Extract the (X, Y) coordinate from the center of the cell holding the provided text.  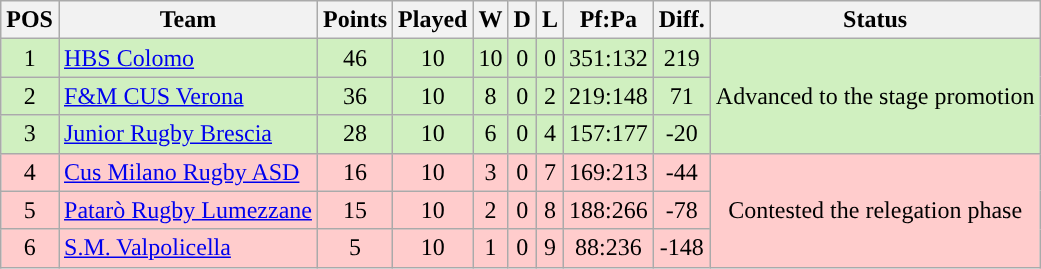
Diff. (682, 20)
Contested the relegation phase (875, 210)
36 (354, 96)
351:132 (608, 58)
88:236 (608, 248)
16 (354, 172)
188:266 (608, 210)
Points (354, 20)
46 (354, 58)
Cus Milano Rugby ASD (188, 172)
Played (433, 20)
-20 (682, 134)
71 (682, 96)
POS (30, 20)
-44 (682, 172)
L (550, 20)
7 (550, 172)
W (490, 20)
Team (188, 20)
S.M. Valpolicella (188, 248)
HBS Colomo (188, 58)
-148 (682, 248)
219 (682, 58)
28 (354, 134)
Junior Rugby Brescia (188, 134)
9 (550, 248)
Advanced to the stage promotion (875, 96)
D (522, 20)
169:213 (608, 172)
157:177 (608, 134)
Patarò Rugby Lumezzane (188, 210)
219:148 (608, 96)
15 (354, 210)
Pf:Pa (608, 20)
-78 (682, 210)
F&M CUS Verona (188, 96)
Status (875, 20)
